Return the (X, Y) coordinate for the center point of the cell that contains the specified text.  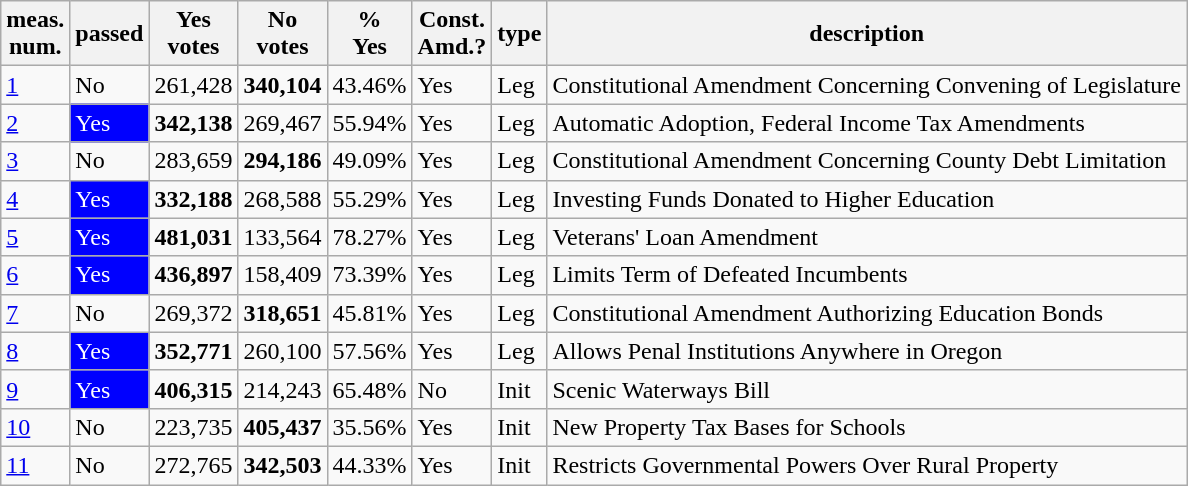
8 (36, 351)
%Yes (370, 34)
2 (36, 123)
340,104 (282, 85)
Veterans' Loan Amendment (867, 237)
35.56% (370, 427)
Constitutional Amendment Concerning County Debt Limitation (867, 161)
45.81% (370, 313)
223,735 (194, 427)
57.56% (370, 351)
214,243 (282, 389)
3 (36, 161)
passed (110, 34)
65.48% (370, 389)
283,659 (194, 161)
405,437 (282, 427)
5 (36, 237)
133,564 (282, 237)
332,188 (194, 199)
158,409 (282, 275)
Yesvotes (194, 34)
Allows Penal Institutions Anywhere in Oregon (867, 351)
352,771 (194, 351)
Limits Term of Defeated Incumbents (867, 275)
261,428 (194, 85)
55.94% (370, 123)
Restricts Governmental Powers Over Rural Property (867, 465)
436,897 (194, 275)
Novotes (282, 34)
Scenic Waterways Bill (867, 389)
43.46% (370, 85)
6 (36, 275)
268,588 (282, 199)
type (520, 34)
New Property Tax Bases for Schools (867, 427)
272,765 (194, 465)
4 (36, 199)
406,315 (194, 389)
342,138 (194, 123)
269,372 (194, 313)
269,467 (282, 123)
Constitutional Amendment Concerning Convening of Legislature (867, 85)
78.27% (370, 237)
9 (36, 389)
Constitutional Amendment Authorizing Education Bonds (867, 313)
Automatic Adoption, Federal Income Tax Amendments (867, 123)
meas.num. (36, 34)
11 (36, 465)
10 (36, 427)
1 (36, 85)
description (867, 34)
49.09% (370, 161)
73.39% (370, 275)
44.33% (370, 465)
481,031 (194, 237)
342,503 (282, 465)
55.29% (370, 199)
Investing Funds Donated to Higher Education (867, 199)
318,651 (282, 313)
294,186 (282, 161)
7 (36, 313)
Const.Amd.? (452, 34)
260,100 (282, 351)
